Detect which cell encompasses the target text, then output its (x, y) center coordinate. 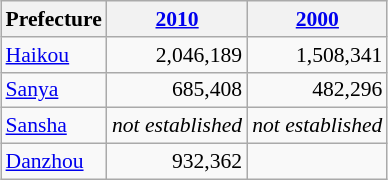
Prefecture (54, 19)
685,408 (177, 90)
2,046,189 (177, 54)
Sansha (54, 126)
482,296 (317, 90)
Haikou (54, 54)
2000 (317, 19)
932,362 (177, 161)
2010 (177, 19)
1,508,341 (317, 54)
Danzhou (54, 161)
Sanya (54, 90)
